Extract the (X, Y) coordinate from the center of the cell holding the provided text.  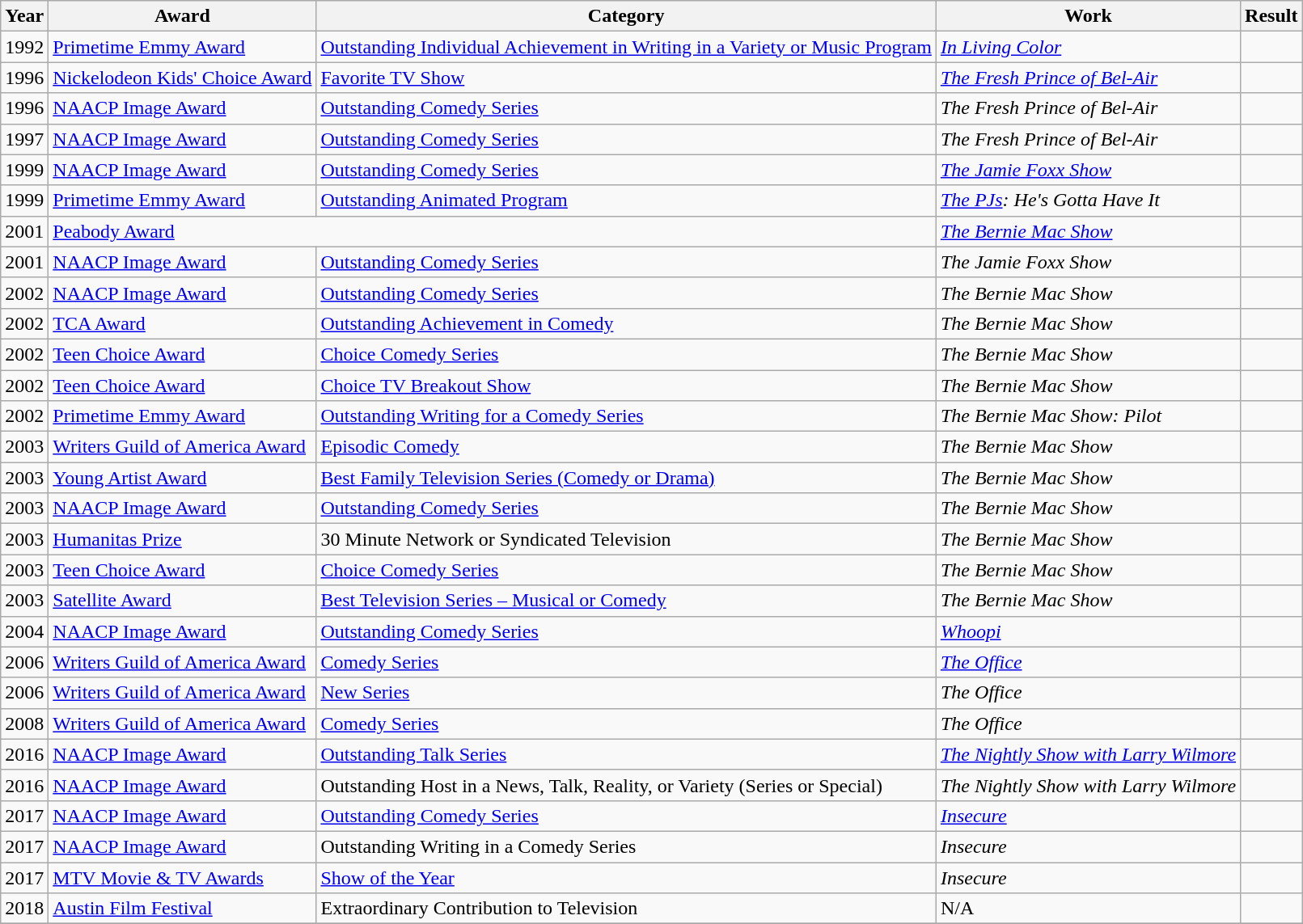
Show of the Year (626, 877)
New Series (626, 693)
Outstanding Achievement in Comedy (626, 323)
Peabody Award (493, 231)
2018 (24, 909)
Nickelodeon Kids' Choice Award (183, 78)
Outstanding Talk Series (626, 754)
In Living Color (1088, 47)
Favorite TV Show (626, 78)
30 Minute Network or Syndicated Television (626, 539)
Choice TV Breakout Show (626, 386)
MTV Movie & TV Awards (183, 877)
TCA Award (183, 323)
The Bernie Mac Show: Pilot (1088, 416)
Outstanding Animated Program (626, 200)
Award (183, 16)
Year (24, 16)
2008 (24, 724)
Extraordinary Contribution to Television (626, 909)
Satellite Award (183, 601)
Outstanding Writing in a Comedy Series (626, 846)
Austin Film Festival (183, 909)
Humanitas Prize (183, 539)
1992 (24, 47)
The PJs: He's Gotta Have It (1088, 200)
Work (1088, 16)
Whoopi (1088, 631)
Outstanding Individual Achievement in Writing in a Variety or Music Program (626, 47)
N/A (1088, 909)
Best Television Series – Musical or Comedy (626, 601)
1997 (24, 139)
Outstanding Host in a News, Talk, Reality, or Variety (Series or Special) (626, 785)
Outstanding Writing for a Comedy Series (626, 416)
Category (626, 16)
Best Family Television Series (Comedy or Drama) (626, 478)
2004 (24, 631)
Episodic Comedy (626, 447)
Result (1271, 16)
Young Artist Award (183, 478)
